Output the [X, Y] coordinate of the center of the cell containing the given text.  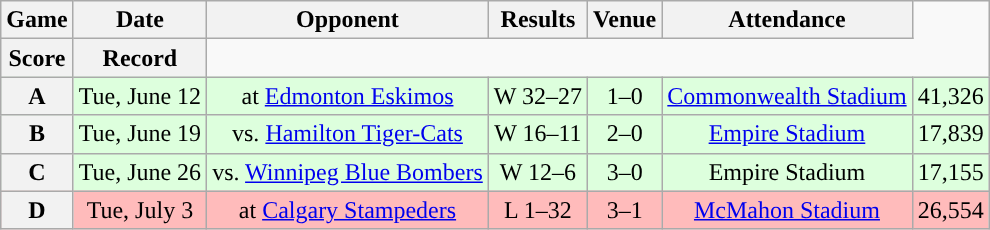
1–0 [625, 96]
McMahon Stadium [787, 210]
W 12–6 [538, 172]
Date [140, 20]
Results [538, 20]
3–0 [625, 172]
C [37, 172]
B [37, 134]
vs. Winnipeg Blue Bombers [348, 172]
Game [37, 20]
Tue, July 3 [140, 210]
W 16–11 [538, 134]
17,155 [950, 172]
W 32–27 [538, 96]
Score [37, 58]
at Edmonton Eskimos [348, 96]
Record [140, 58]
2–0 [625, 134]
41,326 [950, 96]
Tue, June 26 [140, 172]
Tue, June 19 [140, 134]
Venue [625, 20]
L 1–32 [538, 210]
26,554 [950, 210]
Attendance [787, 20]
Tue, June 12 [140, 96]
Commonwealth Stadium [787, 96]
D [37, 210]
A [37, 96]
17,839 [950, 134]
3–1 [625, 210]
at Calgary Stampeders [348, 210]
vs. Hamilton Tiger-Cats [348, 134]
Opponent [348, 20]
